Pinpoint the cell where the given text exists, returning its [X, Y] midpoint coordinate. 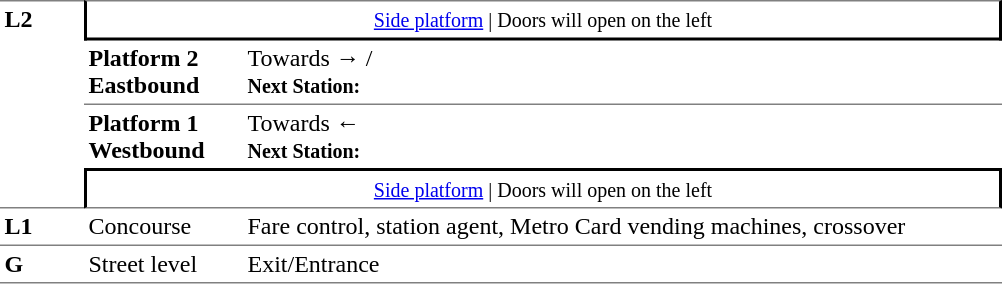
Street level [164, 264]
Platform 2Eastbound [164, 72]
Towards ← Next Station: [622, 136]
Platform 1Westbound [164, 136]
Towards → / Next Station: [622, 72]
L2 [42, 104]
Concourse [164, 226]
L1 [42, 226]
G [42, 264]
Fare control, station agent, Metro Card vending machines, crossover [622, 226]
Exit/Entrance [622, 264]
